Return [x, y] of the center of cell containing provided text 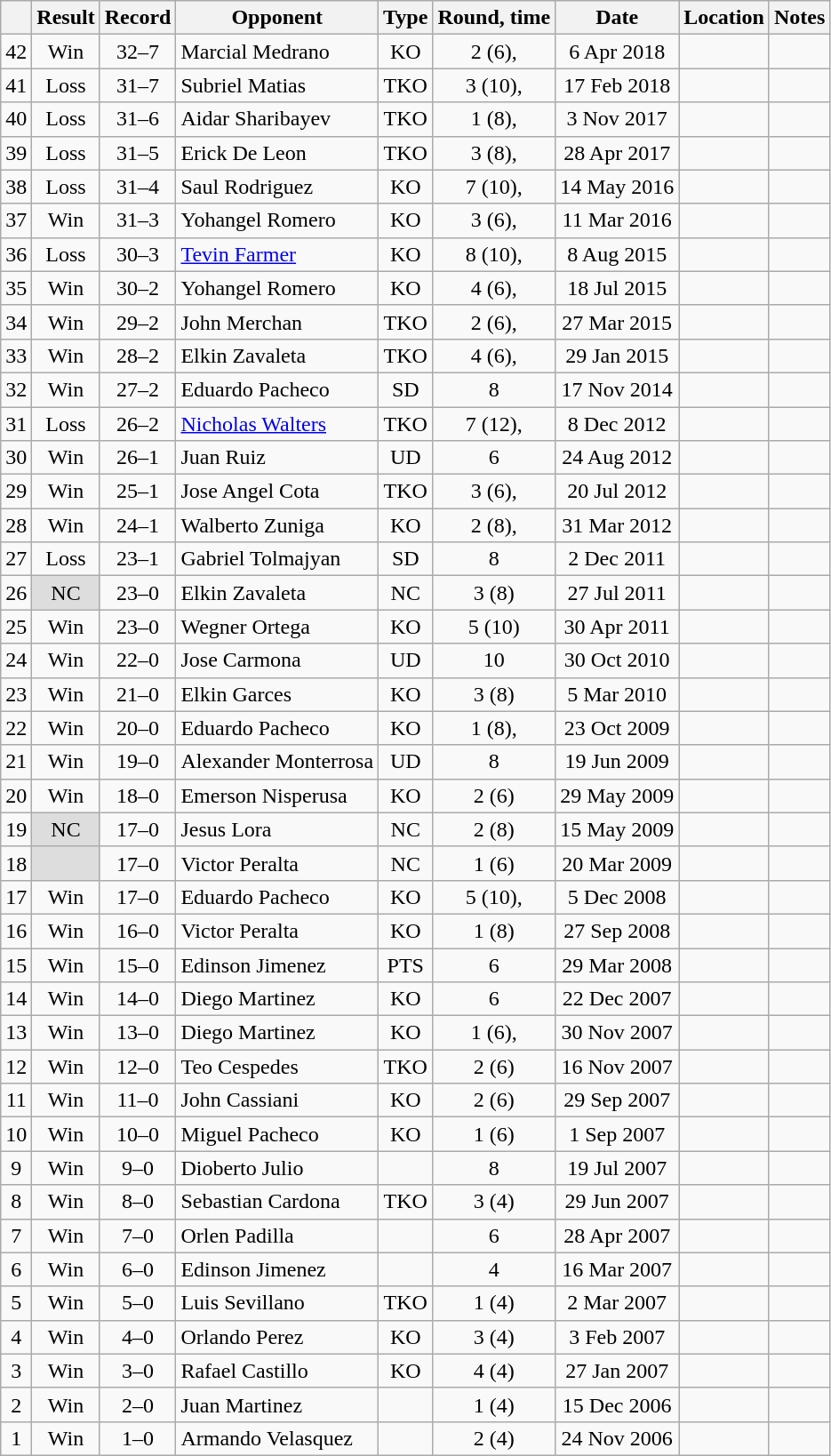
Opponent [277, 18]
24 Nov 2006 [617, 1438]
27 [16, 559]
26–2 [138, 424]
Rafael Castillo [277, 1371]
8 Aug 2015 [617, 254]
24 Aug 2012 [617, 458]
Result [66, 18]
4–0 [138, 1337]
Orlando Perez [277, 1337]
15 Dec 2006 [617, 1404]
39 [16, 153]
Miguel Pacheco [277, 1134]
12 [16, 1067]
19 Jul 2007 [617, 1168]
27 Mar 2015 [617, 322]
2 (8), [494, 525]
12–0 [138, 1067]
31–7 [138, 85]
30–3 [138, 254]
Round, time [494, 18]
Notes [799, 18]
40 [16, 119]
Erick De Leon [277, 153]
Subriel Matias [277, 85]
7–0 [138, 1236]
28 [16, 525]
19–0 [138, 762]
30 Oct 2010 [617, 660]
1 Sep 2007 [617, 1134]
Emerson Nisperusa [277, 796]
22 Dec 2007 [617, 999]
15 [16, 964]
11–0 [138, 1100]
Saul Rodriguez [277, 187]
5 (10), [494, 897]
6 Apr 2018 [617, 52]
7 [16, 1236]
Orlen Padilla [277, 1236]
3 Feb 2007 [617, 1337]
6–0 [138, 1269]
1 [16, 1438]
14 [16, 999]
29 Sep 2007 [617, 1100]
4 (4) [494, 1371]
28 Apr 2017 [617, 153]
1 (6), [494, 1033]
7 (12), [494, 424]
22–0 [138, 660]
36 [16, 254]
Marcial Medrano [277, 52]
5–0 [138, 1303]
27 Jul 2011 [617, 593]
Type [405, 18]
25–1 [138, 492]
20 Jul 2012 [617, 492]
Jose Carmona [277, 660]
35 [16, 288]
1–0 [138, 1438]
16 [16, 931]
31–3 [138, 220]
37 [16, 220]
19 Jun 2009 [617, 762]
30 [16, 458]
Tevin Farmer [277, 254]
5 [16, 1303]
32 [16, 389]
29 Jan 2015 [617, 356]
23–1 [138, 559]
31–6 [138, 119]
24–1 [138, 525]
30 Nov 2007 [617, 1033]
18–0 [138, 796]
19 [16, 829]
33 [16, 356]
Nicholas Walters [277, 424]
23 Oct 2009 [617, 728]
Sebastian Cardona [277, 1202]
17 Feb 2018 [617, 85]
29 May 2009 [617, 796]
31–4 [138, 187]
Gabriel Tolmajyan [277, 559]
John Cassiani [277, 1100]
31 Mar 2012 [617, 525]
Record [138, 18]
9 [16, 1168]
Walberto Zuniga [277, 525]
29 [16, 492]
23 [16, 694]
8 Dec 2012 [617, 424]
10–0 [138, 1134]
Armando Velasquez [277, 1438]
14–0 [138, 999]
26–1 [138, 458]
13 [16, 1033]
14 May 2016 [617, 187]
17 Nov 2014 [617, 389]
27 Sep 2008 [617, 931]
21–0 [138, 694]
Dioberto Julio [277, 1168]
42 [16, 52]
Juan Ruiz [277, 458]
2 (8) [494, 829]
21 [16, 762]
15–0 [138, 964]
30–2 [138, 288]
2 Mar 2007 [617, 1303]
28–2 [138, 356]
Jose Angel Cota [277, 492]
13–0 [138, 1033]
16–0 [138, 931]
11 [16, 1100]
31 [16, 424]
3 (8), [494, 153]
26 [16, 593]
Luis Sevillano [277, 1303]
29 Mar 2008 [617, 964]
2 [16, 1404]
31–5 [138, 153]
Location [724, 18]
24 [16, 660]
29–2 [138, 322]
Date [617, 18]
2–0 [138, 1404]
27–2 [138, 389]
22 [16, 728]
Wegner Ortega [277, 627]
28 Apr 2007 [617, 1236]
5 Dec 2008 [617, 897]
PTS [405, 964]
Alexander Monterrosa [277, 762]
5 (10) [494, 627]
32–7 [138, 52]
41 [16, 85]
30 Apr 2011 [617, 627]
John Merchan [277, 322]
3 [16, 1371]
3 (10), [494, 85]
38 [16, 187]
8–0 [138, 1202]
9–0 [138, 1168]
Aidar Sharibayev [277, 119]
25 [16, 627]
11 Mar 2016 [617, 220]
8 (10), [494, 254]
16 Mar 2007 [617, 1269]
Jesus Lora [277, 829]
1 (8) [494, 931]
34 [16, 322]
Elkin Garces [277, 694]
3–0 [138, 1371]
29 Jun 2007 [617, 1202]
18 Jul 2015 [617, 288]
2 (4) [494, 1438]
7 (10), [494, 187]
5 Mar 2010 [617, 694]
20–0 [138, 728]
3 Nov 2017 [617, 119]
20 [16, 796]
20 Mar 2009 [617, 863]
17 [16, 897]
2 Dec 2011 [617, 559]
27 Jan 2007 [617, 1371]
18 [16, 863]
15 May 2009 [617, 829]
Juan Martinez [277, 1404]
Teo Cespedes [277, 1067]
16 Nov 2007 [617, 1067]
